Detect which cell encompasses the target text, then output its (X, Y) center coordinate. 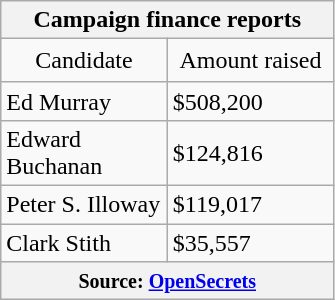
$124,816 (250, 152)
Peter S. Illoway (84, 204)
$35,557 (250, 243)
Edward Buchanan (84, 152)
Amount raised (250, 61)
Ed Murray (84, 101)
$119,017 (250, 204)
Clark Stith (84, 243)
Campaign finance reports (168, 20)
Source: OpenSecrets (168, 281)
Candidate (84, 61)
$508,200 (250, 101)
